Find where the given text appears and provide that cell's center as [x, y] coordinate. 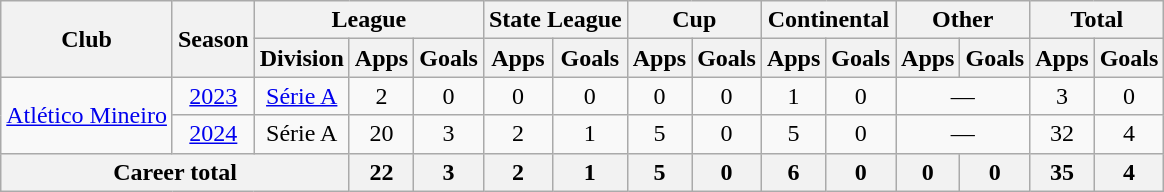
32 [1062, 134]
Other [963, 20]
2023 [213, 96]
2024 [213, 134]
League [368, 20]
35 [1062, 172]
Continental [828, 20]
22 [381, 172]
Cup [694, 20]
Total [1097, 20]
20 [381, 134]
Season [213, 39]
State League [555, 20]
Atlético Mineiro [87, 115]
Division [302, 58]
6 [793, 172]
Club [87, 39]
Career total [176, 172]
